Return the [x, y] coordinate for the center point of the cell that contains the specified text.  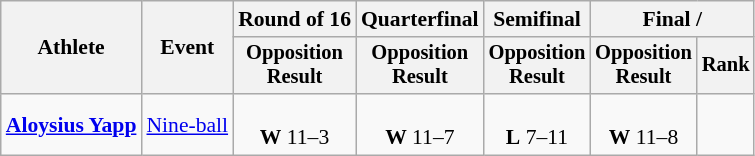
Round of 16 [294, 19]
Event [187, 48]
W 11–8 [644, 124]
Final / [672, 19]
W 11–7 [420, 124]
Nine-ball [187, 124]
L 7–11 [538, 124]
W 11–3 [294, 124]
Aloysius Yapp [72, 124]
Semifinal [538, 19]
Rank [726, 66]
Athlete [72, 48]
Quarterfinal [420, 19]
